Identify which cell holds the provided text, then report its (X, Y) central coordinate. 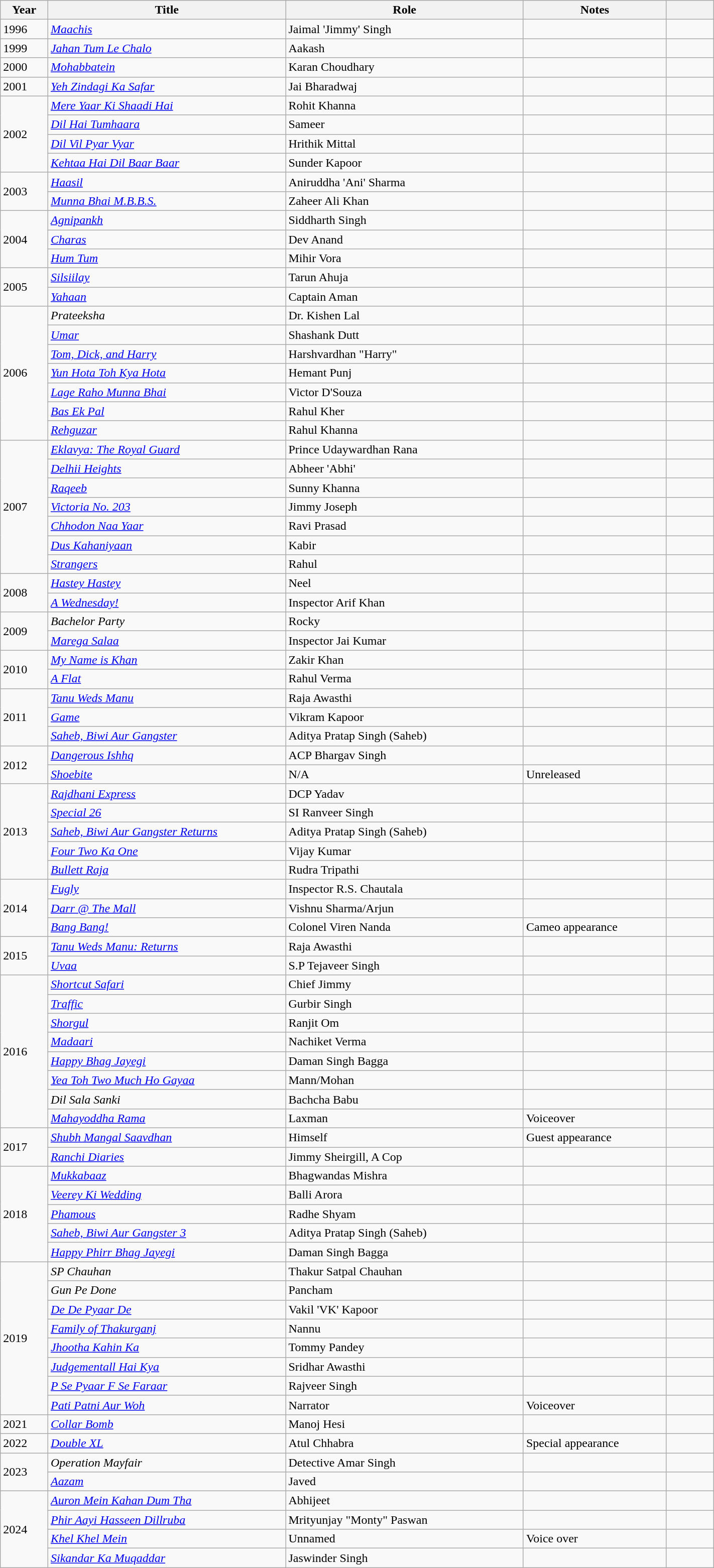
Agnipankh (167, 220)
Shashank Dutt (405, 335)
2017 (24, 1147)
Aazam (167, 1482)
Rahul Khanna (405, 430)
Dus Kahaniyaan (167, 545)
Raqeeb (167, 488)
Ranjit Om (405, 1023)
2004 (24, 239)
Jaswinder Singh (405, 1558)
N/A (405, 774)
Dil Sala Sanki (167, 1099)
Mihir Vora (405, 259)
Unnamed (405, 1539)
ACP Bhargav Singh (405, 755)
Thakur Satpal Chauhan (405, 1271)
Kehtaa Hai Dil Baar Baar (167, 163)
Uvaa (167, 966)
Harshvardhan "Harry" (405, 354)
2011 (24, 717)
Collar Bomb (167, 1424)
Vishnu Sharma/Arjun (405, 908)
SI Ranveer Singh (405, 812)
Double XL (167, 1443)
Marega Salaa (167, 641)
A Wednesday! (167, 602)
Unreleased (594, 774)
Gurbir Singh (405, 1004)
Jahan Tum Le Chalo (167, 48)
Mrityunjay "Monty" Paswan (405, 1520)
Traffic (167, 1004)
Judgementall Hai Kya (167, 1367)
Pancham (405, 1290)
Abhijeet (405, 1501)
Nannu (405, 1329)
Lage Raho Munna Bhai (167, 392)
Auron Mein Kahan Dum Tha (167, 1501)
Tom, Dick, and Harry (167, 354)
Khel Khel Mein (167, 1539)
1996 (24, 29)
Narrator (405, 1405)
Dil Hai Tumhaara (167, 125)
Guest appearance (594, 1137)
Inspector Jai Kumar (405, 641)
Rocky (405, 622)
Rohit Khanna (405, 105)
Hastey Hastey (167, 583)
Sridhar Awasthi (405, 1367)
De De Pyaar De (167, 1309)
Bullett Raja (167, 870)
2010 (24, 669)
Jai Bharadwaj (405, 86)
Balli Arora (405, 1195)
Captain Aman (405, 297)
2019 (24, 1338)
Maachis (167, 29)
Shortcut Safari (167, 985)
2016 (24, 1051)
Colonel Viren Nanda (405, 927)
Shubh Mangal Saavdhan (167, 1137)
2006 (24, 373)
Zaheer Ali Khan (405, 201)
Mere Yaar Ki Shaadi Hai (167, 105)
2012 (24, 765)
Chief Jimmy (405, 985)
Shorgul (167, 1023)
Phir Aayi Hasseen Dillruba (167, 1520)
Javed (405, 1482)
Tarun Ahuja (405, 278)
Eklavya: The Royal Guard (167, 449)
Manoj Hesi (405, 1424)
1999 (24, 48)
Atul Chhabra (405, 1443)
Bas Ek Pal (167, 411)
Bachelor Party (167, 622)
Ravi Prasad (405, 526)
Jimmy Joseph (405, 507)
2008 (24, 593)
2022 (24, 1443)
2003 (24, 191)
Hum Tum (167, 259)
Rajveer Singh (405, 1386)
Bhagwandas Mishra (405, 1176)
Saheb, Biwi Aur Gangster Returns (167, 831)
Operation Mayfair (167, 1463)
Hemant Punj (405, 373)
Vijay Kumar (405, 851)
Prateeksha (167, 316)
Charas (167, 239)
Cameo appearance (594, 927)
S.P Tejaveer Singh (405, 966)
Bang Bang! (167, 927)
Rudra Tripathi (405, 870)
Tanu Weds Manu: Returns (167, 946)
Siddharth Singh (405, 220)
Rahul Kher (405, 411)
2007 (24, 507)
Silsiilay (167, 278)
A Flat (167, 679)
2002 (24, 134)
Dangerous Ishhq (167, 755)
Happy Bhag Jayegi (167, 1061)
Pati Patni Aur Woh (167, 1405)
Yea Toh Two Much Ho Gayaa (167, 1080)
Dr. Kishen Lal (405, 316)
Abheer 'Abhi' (405, 468)
Fugly (167, 889)
Sunder Kapoor (405, 163)
Victor D'Souza (405, 392)
2009 (24, 631)
Laxman (405, 1118)
Role (405, 10)
My Name is Khan (167, 660)
Mahayoddha Rama (167, 1118)
P Se Pyaar F Se Faraar (167, 1386)
Happy Phirr Bhag Jayegi (167, 1252)
Victoria No. 203 (167, 507)
Nachiket Verma (405, 1042)
Phamous (167, 1214)
Special appearance (594, 1443)
Family of Thakurganj (167, 1329)
Mukkabaaz (167, 1176)
2013 (24, 831)
2001 (24, 86)
Delhii Heights (167, 468)
Special 26 (167, 812)
Inspector Arif Khan (405, 602)
Rehguzar (167, 430)
Darr @ The Mall (167, 908)
Kabir (405, 545)
2000 (24, 67)
Dil Vil Pyar Vyar (167, 144)
Yeh Zindagi Ka Safar (167, 86)
2021 (24, 1424)
Jaimal 'Jimmy' Singh (405, 29)
Mohabbatein (167, 67)
Four Two Ka One (167, 851)
DCP Yadav (405, 793)
2005 (24, 287)
Chhodon Naa Yaar (167, 526)
SP Chauhan (167, 1271)
Yahaan (167, 297)
Detective Amar Singh (405, 1463)
Umar (167, 335)
Himself (405, 1137)
Aakash (405, 48)
Vikram Kapoor (405, 717)
2015 (24, 956)
Saheb, Biwi Aur Gangster (167, 736)
Sunny Khanna (405, 488)
Rahul Verma (405, 679)
Gun Pe Done (167, 1290)
2024 (24, 1529)
2018 (24, 1214)
Saheb, Biwi Aur Gangster 3 (167, 1233)
Yun Hota Toh Kya Hota (167, 373)
Zakir Khan (405, 660)
Prince Udaywardhan Rana (405, 449)
Radhe Shyam (405, 1214)
Hrithik Mittal (405, 144)
Karan Choudhary (405, 67)
Jhootha Kahin Ka (167, 1348)
Madaari (167, 1042)
Tommy Pandey (405, 1348)
Game (167, 717)
Mann/Mohan (405, 1080)
2023 (24, 1472)
Shoebite (167, 774)
Notes (594, 10)
Ranchi Diaries (167, 1156)
Rahul (405, 564)
Haasil (167, 182)
Vakil 'VK' Kapoor (405, 1309)
Title (167, 10)
Munna Bhai M.B.B.S. (167, 201)
Rajdhani Express (167, 793)
Inspector R.S. Chautala (405, 889)
Jimmy Sheirgill, A Cop (405, 1156)
2014 (24, 908)
Dev Anand (405, 239)
Bachcha Babu (405, 1099)
Strangers (167, 564)
Tanu Weds Manu (167, 698)
Veerey Ki Wedding (167, 1195)
Year (24, 10)
Sameer (405, 125)
Neel (405, 583)
Sikandar Ka Muqaddar (167, 1558)
Aniruddha 'Ani' Sharma (405, 182)
Voice over (594, 1539)
